From the cell containing the given text, extract its center point as (x, y) coordinate. 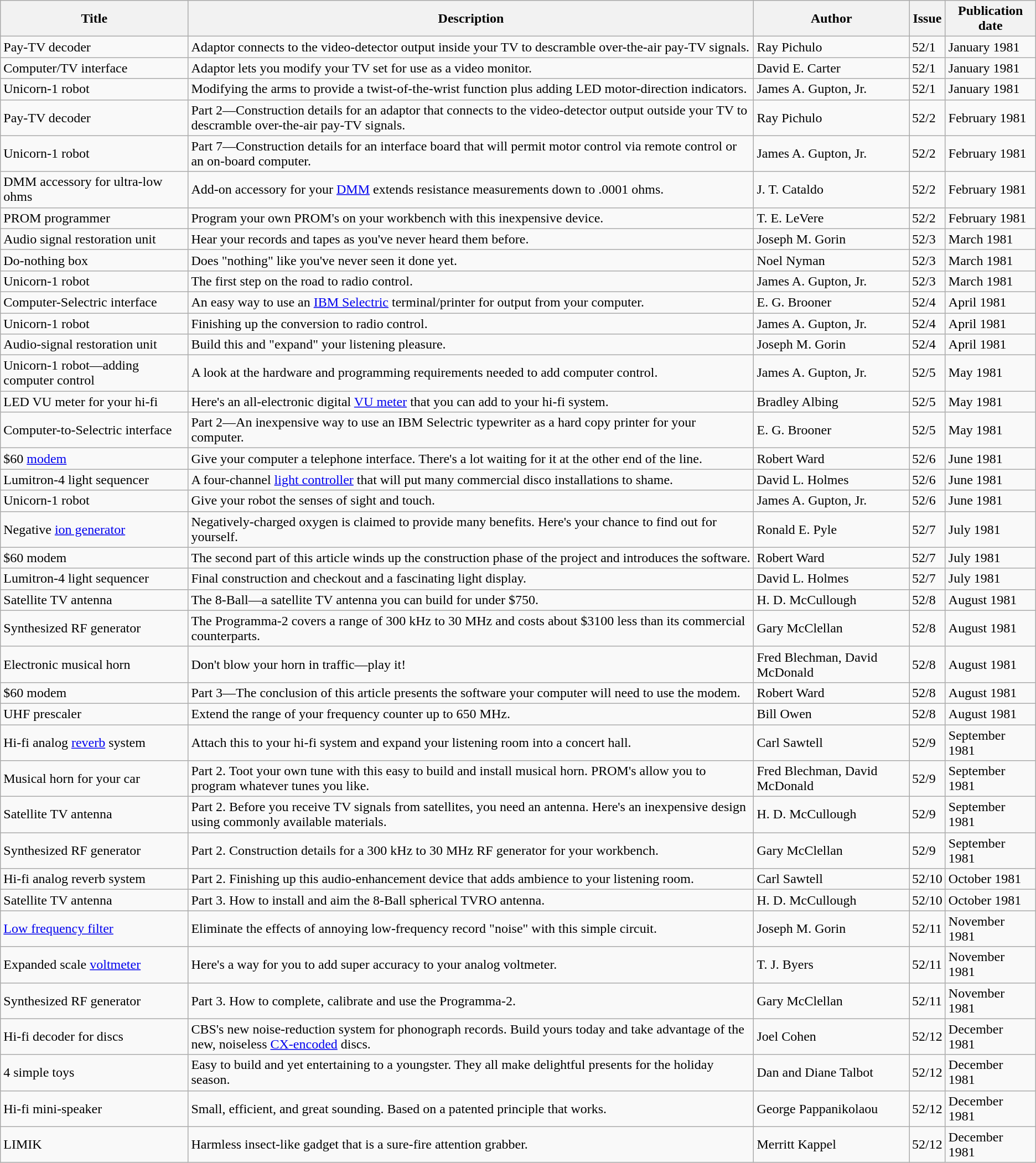
Small, efficient, and great sounding. Based on a patented principle that works. (471, 1109)
Don't blow your horn in traffic—play it! (471, 664)
The 8-Ball—a satellite TV antenna you can build for under $750. (471, 600)
Dan and Diane Talbot (831, 1072)
Unicorn-1 robot—adding computer control (94, 373)
Part 2—Construction details for an adaptor that connects to the video-detector output outside your TV to descramble over-the-air pay-TV signals. (471, 117)
Hi-fi mini-speaker (94, 1109)
Electronic musical horn (94, 664)
Add-on accessory for your DMM extends resistance measurements down to .0001 ohms. (471, 189)
Give your robot the senses of sight and touch. (471, 501)
Merritt Kappel (831, 1144)
Computer-Selectric interface (94, 302)
Part 7—Construction details for an interface board that will permit motor control via remote control or an on-board computer. (471, 154)
T. J. Byers (831, 965)
Ronald E. Pyle (831, 529)
Attach this to your hi-fi system and expand your listening room into a concert hall. (471, 743)
An easy way to use an IBM Selectric terminal/printer for output from your computer. (471, 302)
Does "nothing" like you've never seen it done yet. (471, 260)
Musical horn for your car (94, 779)
Publication date (991, 19)
Finishing up the conversion to radio control. (471, 324)
Issue (928, 19)
Easy to build and yet entertaining to a youngster. They all make delightful presents for the holiday season. (471, 1072)
Extend the range of your frequency counter up to 650 MHz. (471, 714)
PROM programmer (94, 218)
LED VU meter for your hi-fi (94, 402)
Audio-signal restoration unit (94, 345)
DMM accessory for ultra-low ohms (94, 189)
Part 2. Before you receive TV signals from satellites, you need an antenna. Here's an inexpensive design using commonly available materials. (471, 814)
J. T. Cataldo (831, 189)
Part 3. How to install and aim the 8-Ball spherical TVRO antenna. (471, 900)
T. E. LeVere (831, 218)
Here's an all-electronic digital VU meter that you can add to your hi-fi system. (471, 402)
Program your own PROM's on your workbench with this inexpensive device. (471, 218)
The first step on the road to radio control. (471, 281)
The Programma-2 covers a range of 300 kHz to 30 MHz and costs about $3100 less than its commercial counterparts. (471, 629)
Harmless insect-like gadget that is a sure-fire attention grabber. (471, 1144)
Audio signal restoration unit (94, 239)
A four-channel light controller that will put many commercial disco installations to shame. (471, 480)
Final construction and checkout and a fascinating light display. (471, 579)
Negative ion generator (94, 529)
Bradley Albing (831, 402)
Give your computer a telephone interface. There's a lot waiting for it at the other end of the line. (471, 459)
Computer-to-Selectric interface (94, 430)
The second part of this article winds up the construction phase of the project and introduces the software. (471, 558)
Negatively-charged oxygen is claimed to provide many benefits. Here's your chance to find out for yourself. (471, 529)
Adaptor lets you modify your TV set for use as a video monitor. (471, 68)
Expanded scale voltmeter (94, 965)
Hi-fi decoder for discs (94, 1037)
Modifying the arms to provide a twist-of-the-wrist function plus adding LED motor-direction indicators. (471, 89)
Part 2. Construction details for a 300 kHz to 30 MHz RF generator for your workbench. (471, 851)
David E. Carter (831, 68)
Build this and "expand" your listening pleasure. (471, 345)
Hear your records and tapes as you've never heard them before. (471, 239)
CBS's new noise-reduction system for phonograph records. Build yours today and take advantage of the new, noiseless CX-encoded discs. (471, 1037)
Author (831, 19)
Noel Nyman (831, 260)
Adaptor connects to the video-detector output inside your TV to descramble over-the-air pay-TV signals. (471, 47)
George Pappanikolaou (831, 1109)
Part 3. How to complete, calibrate and use the Programma-2. (471, 1000)
Computer/TV interface (94, 68)
A look at the hardware and programming requirements needed to add computer control. (471, 373)
Part 3—The conclusion of this article presents the software your computer will need to use the modem. (471, 693)
UHF prescaler (94, 714)
4 simple toys (94, 1072)
Low frequency filter (94, 928)
Joel Cohen (831, 1037)
Part 2—An inexpensive way to use an IBM Selectric typewriter as a hard copy printer for your computer. (471, 430)
Part 2. Finishing up this audio-enhancement device that adds ambience to your listening room. (471, 879)
Bill Owen (831, 714)
Here's a way for you to add super accuracy to your analog voltmeter. (471, 965)
Do-nothing box (94, 260)
Part 2. Toot your own tune with this easy to build and install musical horn. PROM's allow you to program whatever tunes you like. (471, 779)
Eliminate the effects of annoying low-frequency record "noise" with this simple circuit. (471, 928)
LIMIK (94, 1144)
Description (471, 19)
Title (94, 19)
